Pinpoint the cell where the given text exists, returning its [x, y] midpoint coordinate. 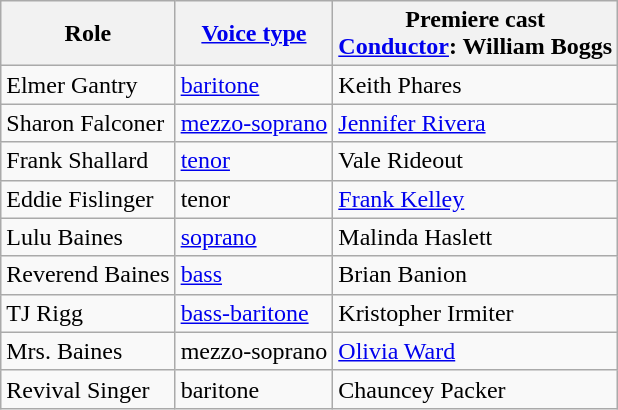
Olivia Ward [476, 351]
Sharon Falconer [88, 123]
bass-baritone [254, 313]
Reverend Baines [88, 275]
Voice type [254, 34]
Kristopher Irmiter [476, 313]
Keith Phares [476, 85]
Lulu Baines [88, 237]
TJ Rigg [88, 313]
Role [88, 34]
Revival Singer [88, 389]
Frank Shallard [88, 161]
Elmer Gantry [88, 85]
Vale Rideout [476, 161]
Premiere castConductor: William Boggs [476, 34]
Malinda Haslett [476, 237]
Chauncey Packer [476, 389]
Eddie Fislinger [88, 199]
Mrs. Baines [88, 351]
Jennifer Rivera [476, 123]
soprano [254, 237]
bass [254, 275]
Frank Kelley [476, 199]
Brian Banion [476, 275]
